Output the [x, y] coordinate of the center of the cell containing the given text.  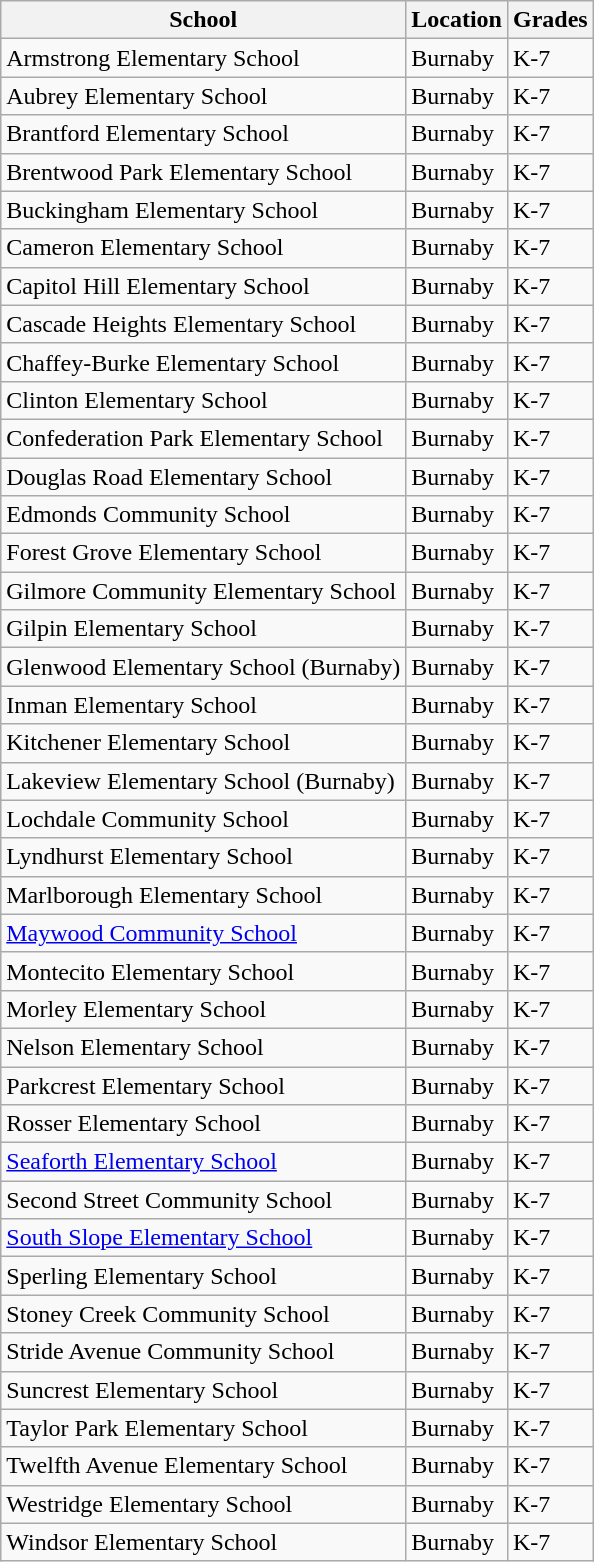
Montecito Elementary School [204, 971]
Buckingham Elementary School [204, 210]
Rosser Elementary School [204, 1124]
Taylor Park Elementary School [204, 1428]
Armstrong Elementary School [204, 58]
Stoney Creek Community School [204, 1314]
Seaforth Elementary School [204, 1162]
Marlborough Elementary School [204, 895]
Chaffey-Burke Elementary School [204, 362]
Cameron Elementary School [204, 248]
Kitchener Elementary School [204, 743]
Confederation Park Elementary School [204, 438]
Gilmore Community Elementary School [204, 591]
Morley Elementary School [204, 1009]
Capitol Hill Elementary School [204, 286]
School [204, 20]
Grades [550, 20]
Parkcrest Elementary School [204, 1085]
Lochdale Community School [204, 819]
Nelson Elementary School [204, 1047]
Second Street Community School [204, 1200]
Suncrest Elementary School [204, 1390]
Edmonds Community School [204, 515]
Inman Elementary School [204, 705]
Stride Avenue Community School [204, 1352]
Aubrey Elementary School [204, 96]
Westridge Elementary School [204, 1504]
Location [457, 20]
Douglas Road Elementary School [204, 477]
Glenwood Elementary School (Burnaby) [204, 667]
Cascade Heights Elementary School [204, 324]
Brentwood Park Elementary School [204, 172]
Maywood Community School [204, 933]
Windsor Elementary School [204, 1542]
Clinton Elementary School [204, 400]
Sperling Elementary School [204, 1276]
Forest Grove Elementary School [204, 553]
Brantford Elementary School [204, 134]
Gilpin Elementary School [204, 629]
Twelfth Avenue Elementary School [204, 1466]
Lyndhurst Elementary School [204, 857]
South Slope Elementary School [204, 1238]
Lakeview Elementary School (Burnaby) [204, 781]
